Identify which cell holds the provided text, then report its [X, Y] central coordinate. 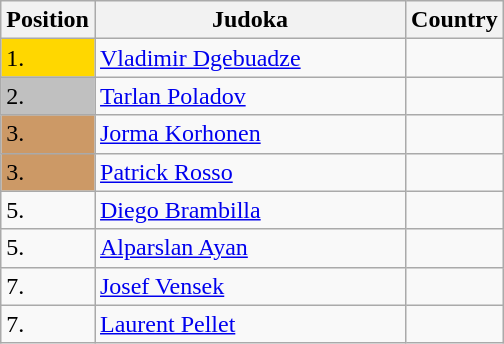
Patrick Rosso [250, 172]
Vladimir Dgebuadze [250, 58]
Judoka [250, 20]
Alparslan Ayan [250, 248]
Position [48, 20]
Diego Brambilla [250, 210]
2. [48, 96]
Jorma Korhonen [250, 134]
1. [48, 58]
Laurent Pellet [250, 324]
Tarlan Poladov [250, 96]
Country [455, 20]
Josef Vensek [250, 286]
